Scan for the cell matching the given text and deliver its (X, Y) coordinate at center. 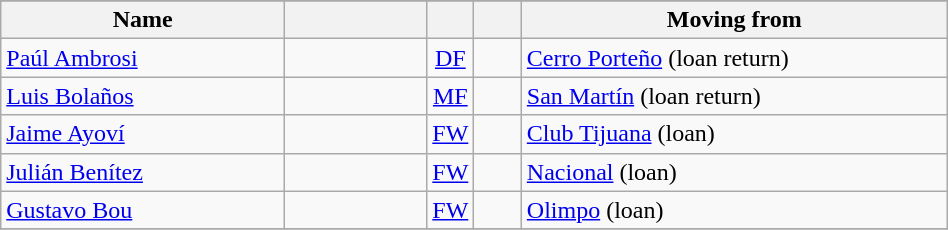
San Martín (loan return) (734, 96)
Name (143, 20)
DF (450, 58)
Nacional (loan) (734, 172)
Club Tijuana (loan) (734, 134)
Moving from (734, 20)
Gustavo Bou (143, 210)
MF (450, 96)
Julián Benítez (143, 172)
Cerro Porteño (loan return) (734, 58)
Luis Bolaños (143, 96)
Olimpo (loan) (734, 210)
Jaime Ayoví (143, 134)
Paúl Ambrosi (143, 58)
